Output the [x, y] coordinate of the center of the cell containing the given text.  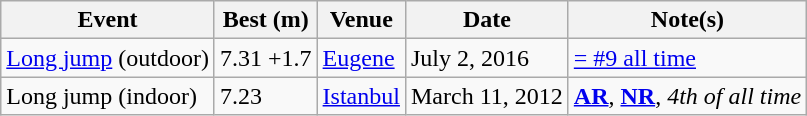
Eugene [361, 58]
July 2, 2016 [486, 58]
7.31 +1.7 [266, 58]
Note(s) [687, 20]
Venue [361, 20]
Event [108, 20]
March 11, 2012 [486, 96]
Date [486, 20]
Long jump (outdoor) [108, 58]
= #9 all time [687, 58]
7.23 [266, 96]
Long jump (indoor) [108, 96]
Best (m) [266, 20]
AR, NR, 4th of all time [687, 96]
Istanbul [361, 96]
